Return [X, Y] of the center of cell containing provided text 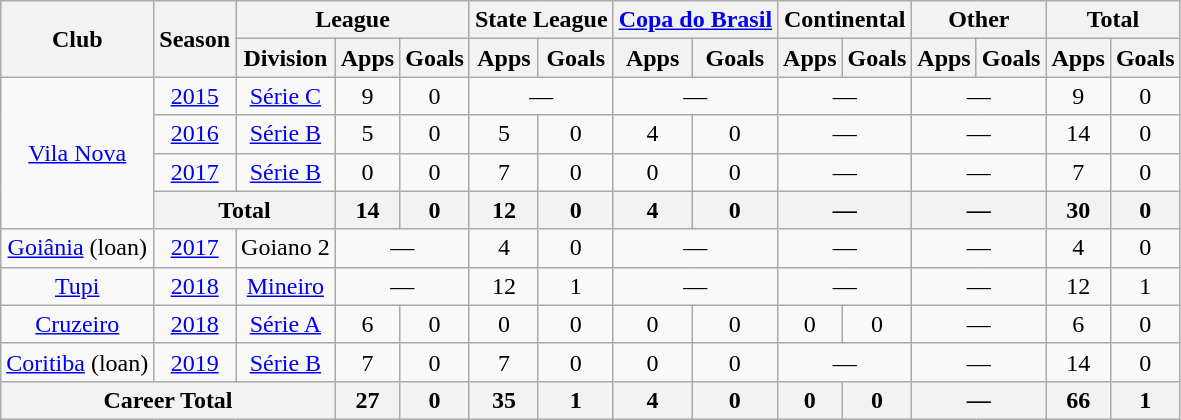
Cruzeiro [78, 324]
Série A [286, 324]
35 [504, 400]
Goiano 2 [286, 248]
Tupi [78, 286]
Other [979, 20]
Continental [845, 20]
Club [78, 39]
27 [367, 400]
2015 [195, 96]
Mineiro [286, 286]
Season [195, 39]
66 [1078, 400]
Career Total [168, 400]
2019 [195, 362]
League [353, 20]
30 [1078, 210]
Coritiba (loan) [78, 362]
Série C [286, 96]
Vila Nova [78, 153]
Copa do Brasil [695, 20]
Division [286, 58]
State League [541, 20]
2016 [195, 134]
Goiânia (loan) [78, 248]
